For the text-containing cell, return its midpoint in [x, y] coordinate format. 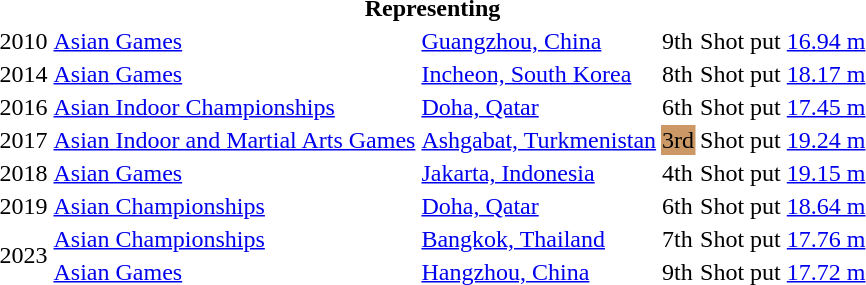
3rd [678, 140]
Ashgabat, Turkmenistan [539, 140]
Asian Indoor Championships [234, 107]
Bangkok, Thailand [539, 239]
Guangzhou, China [539, 41]
8th [678, 74]
9th [678, 41]
Jakarta, Indonesia [539, 173]
7th [678, 239]
Incheon, South Korea [539, 74]
Asian Indoor and Martial Arts Games [234, 140]
4th [678, 173]
